Pinpoint the cell where the given text exists, returning its (x, y) midpoint coordinate. 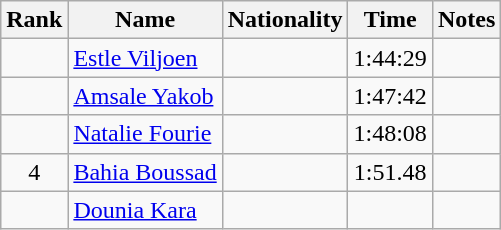
1:44:29 (390, 58)
1:48:08 (390, 134)
Name (145, 20)
Time (390, 20)
Notes (466, 20)
4 (34, 172)
Amsale Yakob (145, 96)
Estle Viljoen (145, 58)
Rank (34, 20)
Dounia Kara (145, 210)
Bahia Boussad (145, 172)
1:51.48 (390, 172)
Nationality (285, 20)
1:47:42 (390, 96)
Natalie Fourie (145, 134)
